Return the [x, y] coordinate for the center point of the cell that contains the specified text.  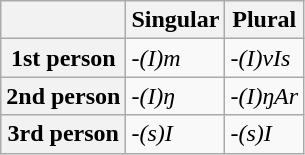
Plural [264, 20]
2nd person [64, 96]
-(I)m [176, 58]
-(I)ŋ [176, 96]
-(I)ŋAr [264, 96]
Singular [176, 20]
1st person [64, 58]
-(I)vIs [264, 58]
3rd person [64, 134]
